From the cell containing the given text, extract its center point as [X, Y] coordinate. 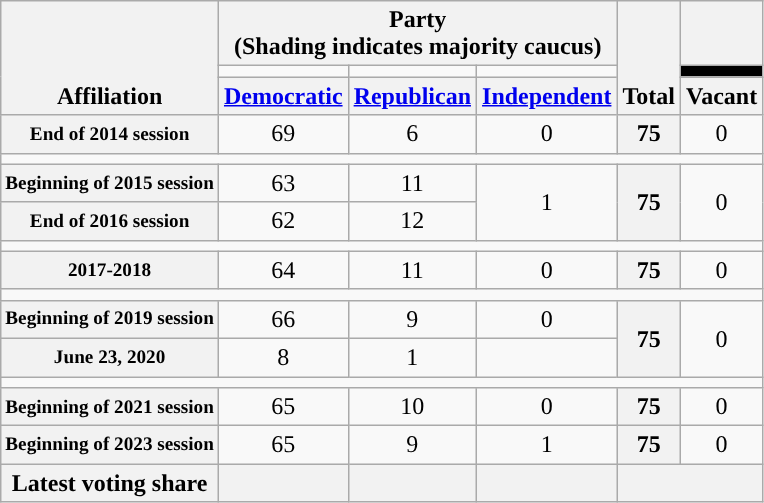
End of 2016 session [110, 221]
Affiliation [110, 58]
Republican [412, 96]
Beginning of 2015 session [110, 183]
Beginning of 2019 session [110, 319]
June 23, 2020 [110, 357]
6 [412, 134]
Total [649, 58]
10 [412, 407]
8 [283, 357]
63 [283, 183]
Latest voting share [110, 483]
2017-2018 [110, 270]
Vacant [722, 96]
End of 2014 session [110, 134]
62 [283, 221]
Beginning of 2023 session [110, 445]
64 [283, 270]
69 [283, 134]
12 [412, 221]
Beginning of 2021 session [110, 407]
Independent [547, 96]
66 [283, 319]
Democratic [283, 96]
Party (Shading indicates majority caucus) [418, 34]
